Detect which cell encompasses the target text, then output its [x, y] center coordinate. 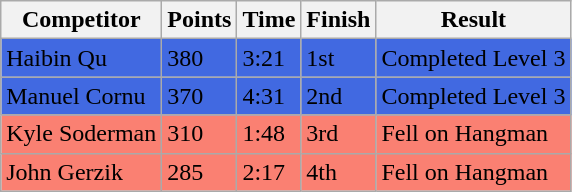
310 [200, 134]
2nd [338, 96]
285 [200, 172]
3:21 [269, 58]
4:31 [269, 96]
John Gerzik [82, 172]
Haibin Qu [82, 58]
Competitor [82, 20]
Result [474, 20]
380 [200, 58]
1st [338, 58]
Time [269, 20]
Points [200, 20]
Kyle Soderman [82, 134]
Manuel Cornu [82, 96]
4th [338, 172]
2:17 [269, 172]
Finish [338, 20]
1:48 [269, 134]
370 [200, 96]
3rd [338, 134]
